Locate the cell with the specified text and output its [X, Y] center coordinate. 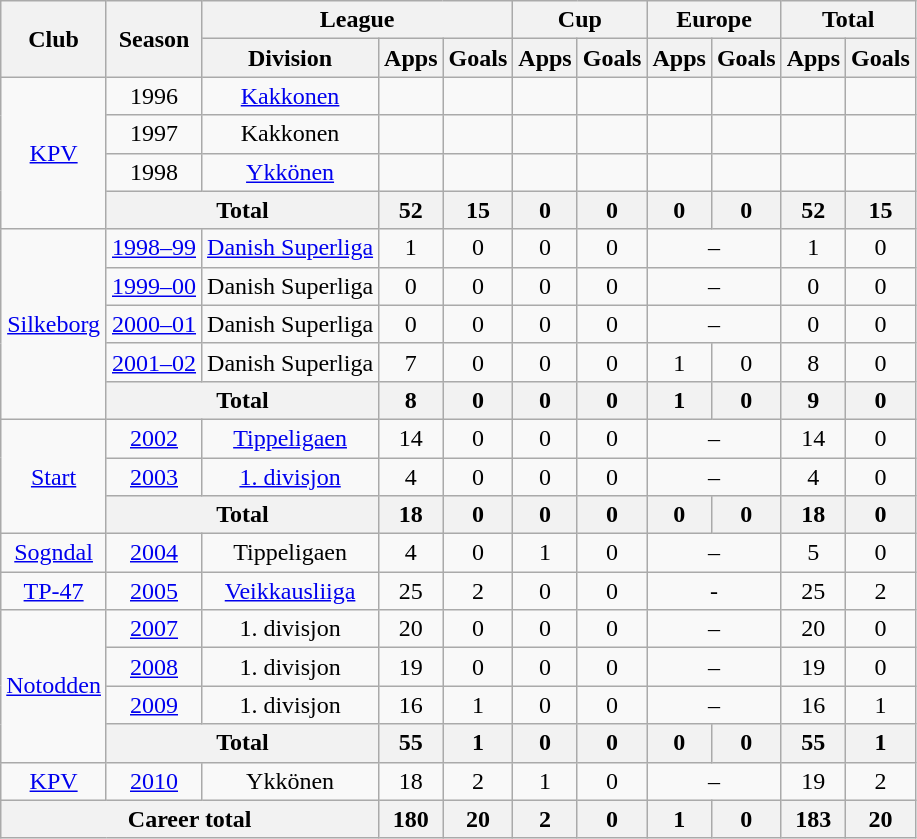
Notodden [54, 686]
1998 [154, 172]
Career total [190, 819]
2009 [154, 705]
2001–02 [154, 362]
2007 [154, 629]
9 [813, 400]
Sogndal [54, 553]
2008 [154, 667]
Club [54, 39]
Season [154, 39]
1998–99 [154, 248]
2005 [154, 591]
7 [411, 362]
Division [290, 58]
Europe [714, 20]
5 [813, 553]
Cup [580, 20]
180 [411, 819]
2010 [154, 781]
- [714, 591]
Silkeborg [54, 324]
2003 [154, 477]
TP-47 [54, 591]
2000–01 [154, 324]
1999–00 [154, 286]
2002 [154, 438]
Start [54, 476]
2004 [154, 553]
1996 [154, 96]
1997 [154, 134]
League [358, 20]
Veikkausliiga [290, 591]
183 [813, 819]
